Determine the (X, Y) coordinate at the center of the cell enclosing the given text.  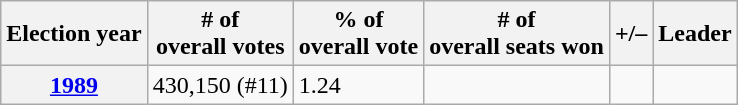
# ofoverall votes (220, 34)
430,150 (#11) (220, 85)
# ofoverall seats won (517, 34)
% ofoverall vote (358, 34)
Leader (695, 34)
+/– (630, 34)
1.24 (358, 85)
1989 (74, 85)
Election year (74, 34)
